Determine the [x, y] coordinate at the center of the cell enclosing the given text.  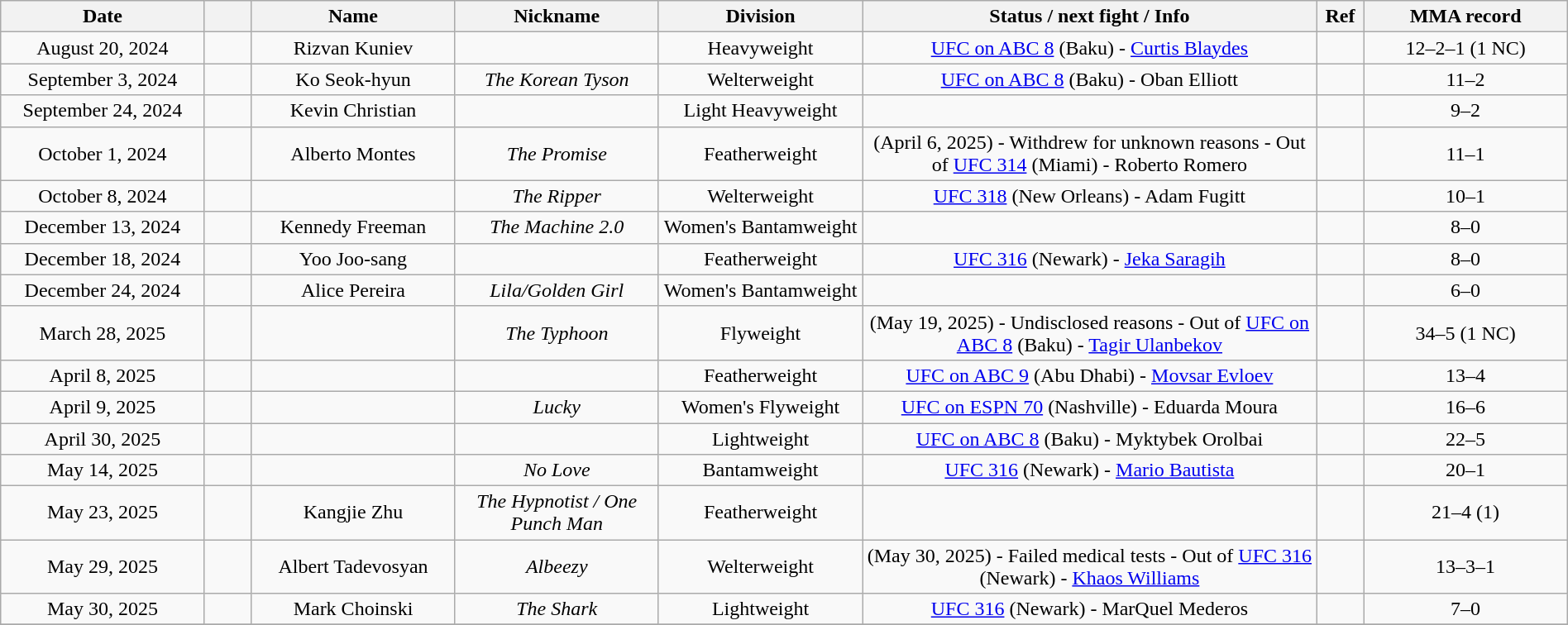
Kevin Christian [353, 111]
March 28, 2025 [103, 332]
13–4 [1465, 375]
The Promise [557, 154]
Alberto Montes [353, 154]
May 14, 2025 [103, 470]
20–1 [1465, 470]
11–2 [1465, 79]
12–2–1 (1 NC) [1465, 48]
October 1, 2024 [103, 154]
Rizvan Kuniev [353, 48]
Lucky [557, 407]
September 3, 2024 [103, 79]
May 23, 2025 [103, 513]
Nickname [557, 17]
34–5 (1 NC) [1465, 332]
22–5 [1465, 439]
The Korean Tyson [557, 79]
UFC 316 (Newark) - Mario Bautista [1090, 470]
Alice Pereira [353, 290]
MMA record [1465, 17]
No Love [557, 470]
Name [353, 17]
Division [760, 17]
Kennedy Freeman [353, 227]
Date [103, 17]
April 30, 2025 [103, 439]
April 8, 2025 [103, 375]
UFC on ABC 8 (Baku) - Curtis Blaydes [1090, 48]
UFC on ESPN 70 (Nashville) - Eduarda Moura [1090, 407]
16–6 [1465, 407]
13–3–1 [1465, 567]
Women's Flyweight [760, 407]
UFC on ABC 8 (Baku) - Oban Elliott [1090, 79]
September 24, 2024 [103, 111]
Flyweight [760, 332]
The Typhoon [557, 332]
UFC 316 (Newark) - MarQuel Mederos [1090, 609]
August 20, 2024 [103, 48]
The Hypnotist / One Punch Man [557, 513]
Mark Choinski [353, 609]
October 8, 2024 [103, 196]
11–1 [1465, 154]
Albeezy [557, 567]
7–0 [1465, 609]
9–2 [1465, 111]
Lila/Golden Girl [557, 290]
May 30, 2025 [103, 609]
6–0 [1465, 290]
The Shark [557, 609]
10–1 [1465, 196]
UFC on ABC 9 (Abu Dhabi) - Movsar Evloev [1090, 375]
December 24, 2024 [103, 290]
April 9, 2025 [103, 407]
December 18, 2024 [103, 259]
UFC 318 (New Orleans) - Adam Fugitt [1090, 196]
Yoo Joo-sang [353, 259]
Bantamweight [760, 470]
The Machine 2.0 [557, 227]
(May 19, 2025) - Undisclosed reasons - Out of UFC on ABC 8 (Baku) - Tagir Ulanbekov [1090, 332]
Kangjie Zhu [353, 513]
The Ripper [557, 196]
Albert Tadevosyan [353, 567]
Status / next fight / Info [1090, 17]
21–4 (1) [1465, 513]
(May 30, 2025) - Failed medical tests - Out of UFC 316 (Newark) - Khaos Williams [1090, 567]
UFC on ABC 8 (Baku) - Myktybek Orolbai [1090, 439]
(April 6, 2025) - Withdrew for unknown reasons - Out of UFC 314 (Miami) - Roberto Romero [1090, 154]
UFC 316 (Newark) - Jeka Saragih [1090, 259]
May 29, 2025 [103, 567]
Ko Seok-hyun [353, 79]
Ref [1340, 17]
Heavyweight [760, 48]
December 13, 2024 [103, 227]
Light Heavyweight [760, 111]
